Identify which cell holds the provided text, then report its [X, Y] central coordinate. 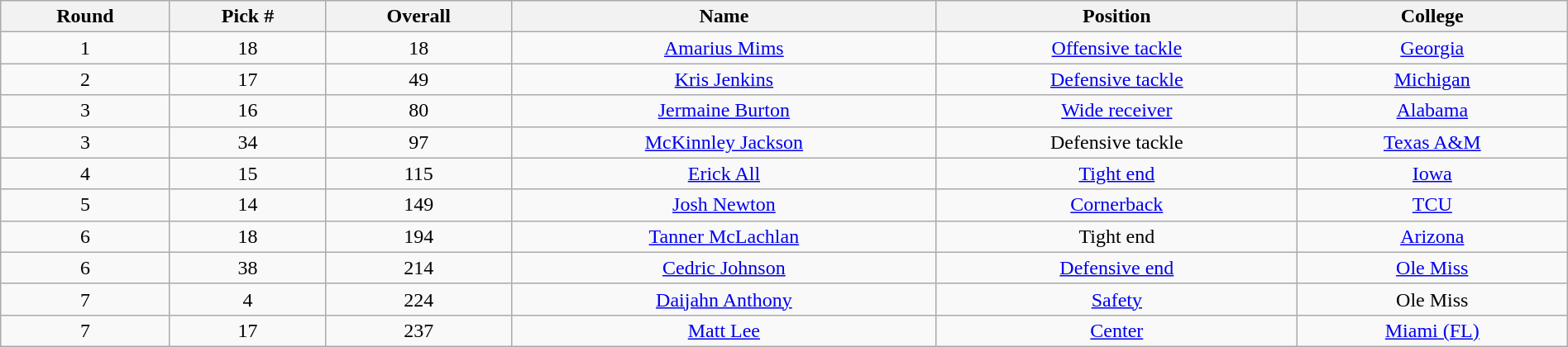
49 [418, 79]
16 [248, 111]
149 [418, 205]
214 [418, 268]
Center [1116, 330]
14 [248, 205]
McKinnley Jackson [724, 142]
Arizona [1432, 236]
194 [418, 236]
Round [85, 17]
Wide receiver [1116, 111]
Position [1116, 17]
Name [724, 17]
Cornerback [1116, 205]
Miami (FL) [1432, 330]
Overall [418, 17]
Safety [1116, 299]
Alabama [1432, 111]
Kris Jenkins [724, 79]
2 [85, 79]
Texas A&M [1432, 142]
Defensive end [1116, 268]
1 [85, 48]
38 [248, 268]
Josh Newton [724, 205]
5 [85, 205]
Matt Lee [724, 330]
224 [418, 299]
97 [418, 142]
15 [248, 173]
237 [418, 330]
College [1432, 17]
Offensive tackle [1116, 48]
34 [248, 142]
80 [418, 111]
Erick All [724, 173]
Georgia [1432, 48]
Tanner McLachlan [724, 236]
TCU [1432, 205]
Michigan [1432, 79]
Cedric Johnson [724, 268]
Pick # [248, 17]
Jermaine Burton [724, 111]
Iowa [1432, 173]
115 [418, 173]
Daijahn Anthony [724, 299]
Amarius Mims [724, 48]
